From the cell containing the given text, extract its center point as (x, y) coordinate. 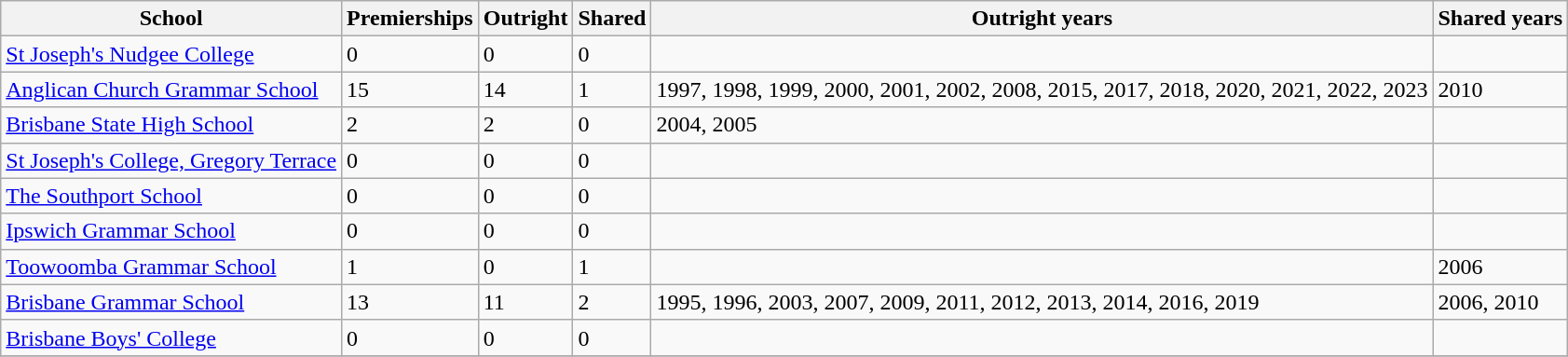
Shared years (1500, 19)
1995, 1996, 2003, 2007, 2009, 2011, 2012, 2013, 2014, 2016, 2019 (1042, 302)
Brisbane Boys' College (171, 337)
2004, 2005 (1042, 125)
Outright years (1042, 19)
St Joseph's Nudgee College (171, 54)
15 (410, 89)
1997, 1998, 1999, 2000, 2001, 2002, 2008, 2015, 2017, 2018, 2020, 2021, 2022, 2023 (1042, 89)
School (171, 19)
2006 (1500, 267)
11 (525, 302)
14 (525, 89)
Brisbane Grammar School (171, 302)
13 (410, 302)
Brisbane State High School (171, 125)
2010 (1500, 89)
Toowoomba Grammar School (171, 267)
The Southport School (171, 196)
Anglican Church Grammar School (171, 89)
St Joseph's College, Gregory Terrace (171, 160)
2006, 2010 (1500, 302)
Ipswich Grammar School (171, 231)
Outright (525, 19)
Premierships (410, 19)
Shared (612, 19)
